Provide the (x, y) coordinate of the cell's center where the given text is located.  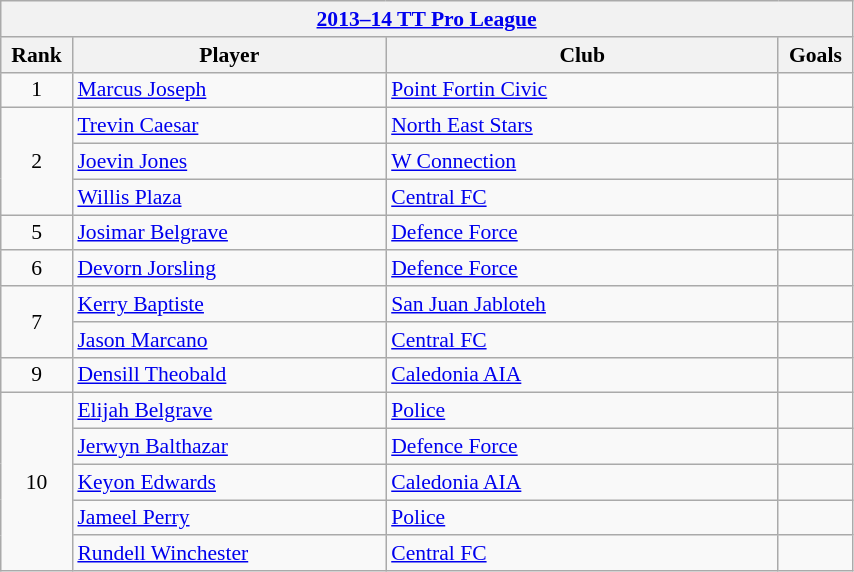
Jameel Perry (229, 518)
Josimar Belgrave (229, 233)
Elijah Belgrave (229, 411)
7 (37, 322)
10 (37, 482)
Club (582, 55)
Joevin Jones (229, 162)
Jason Marcano (229, 340)
Keyon Edwards (229, 482)
Rank (37, 55)
2013–14 TT Pro League (427, 19)
Densill Theobald (229, 375)
Rundell Winchester (229, 554)
Devorn Jorsling (229, 269)
Willis Plaza (229, 197)
North East Stars (582, 126)
2 (37, 162)
Goals (815, 55)
Point Fortin Civic (582, 90)
Player (229, 55)
6 (37, 269)
Jerwyn Balthazar (229, 447)
1 (37, 90)
San Juan Jabloteh (582, 304)
W Connection (582, 162)
Kerry Baptiste (229, 304)
Trevin Caesar (229, 126)
5 (37, 233)
Marcus Joseph (229, 90)
9 (37, 375)
